Scan for the cell matching the given text and deliver its (X, Y) coordinate at center. 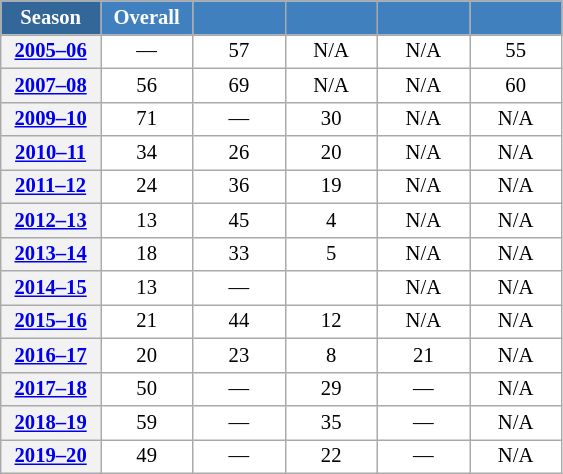
2017–18 (51, 389)
2010–11 (51, 153)
29 (331, 389)
55 (516, 51)
Overall (146, 17)
26 (239, 153)
36 (239, 186)
44 (239, 321)
Season (51, 17)
19 (331, 186)
71 (146, 119)
2014–15 (51, 287)
8 (331, 355)
2018–19 (51, 423)
2009–10 (51, 119)
12 (331, 321)
49 (146, 456)
22 (331, 456)
33 (239, 254)
23 (239, 355)
57 (239, 51)
2015–16 (51, 321)
34 (146, 153)
2012–13 (51, 220)
69 (239, 85)
30 (331, 119)
18 (146, 254)
24 (146, 186)
56 (146, 85)
2007–08 (51, 85)
5 (331, 254)
50 (146, 389)
45 (239, 220)
2016–17 (51, 355)
35 (331, 423)
2019–20 (51, 456)
2005–06 (51, 51)
2013–14 (51, 254)
60 (516, 85)
2011–12 (51, 186)
59 (146, 423)
4 (331, 220)
